Provide the (X, Y) coordinate of the cell's center where the given text is located.  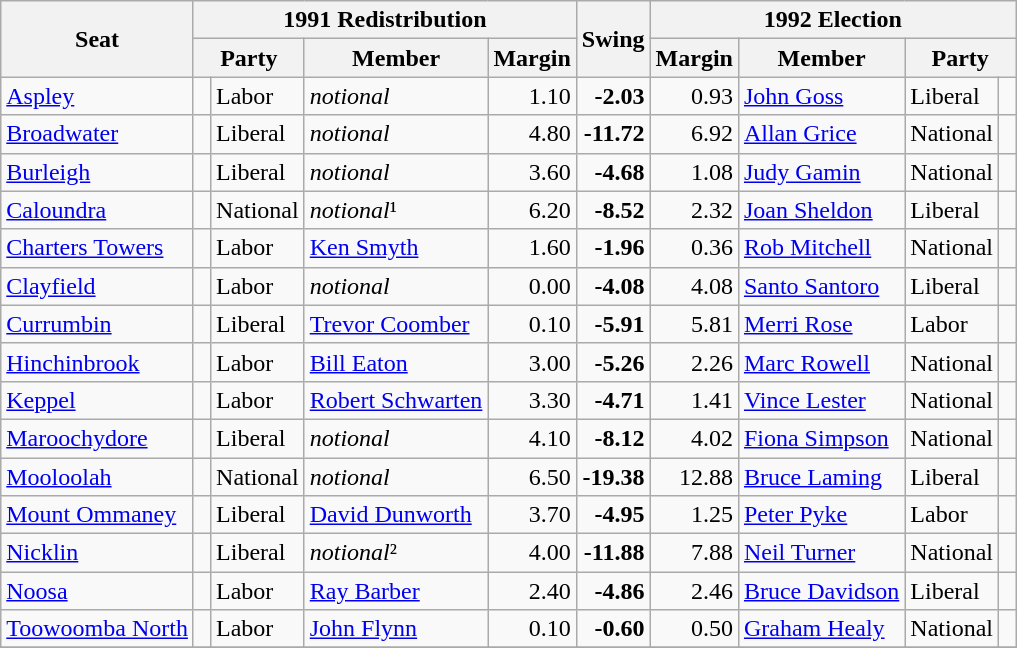
Bruce Laming (821, 477)
Merri Rose (821, 324)
0.50 (694, 629)
0.93 (694, 96)
Santo Santoro (821, 286)
3.00 (532, 362)
6.92 (694, 134)
Toowoomba North (98, 629)
-11.72 (613, 134)
David Dunworth (396, 515)
1.41 (694, 400)
Mooloolah (98, 477)
3.60 (532, 172)
6.50 (532, 477)
7.88 (694, 553)
Caloundra (98, 210)
Trevor Coomber (396, 324)
0.00 (532, 286)
0.36 (694, 248)
Maroochydore (98, 438)
6.20 (532, 210)
-5.26 (613, 362)
-4.95 (613, 515)
Currumbin (98, 324)
Neil Turner (821, 553)
2.46 (694, 591)
Noosa (98, 591)
1.10 (532, 96)
3.30 (532, 400)
-11.88 (613, 553)
John Goss (821, 96)
Broadwater (98, 134)
-5.91 (613, 324)
1.25 (694, 515)
notional² (396, 553)
5.81 (694, 324)
4.02 (694, 438)
2.40 (532, 591)
1992 Election (833, 20)
-4.68 (613, 172)
John Flynn (396, 629)
Joan Sheldon (821, 210)
3.70 (532, 515)
2.32 (694, 210)
Burleigh (98, 172)
-1.96 (613, 248)
1.08 (694, 172)
4.80 (532, 134)
Nicklin (98, 553)
4.00 (532, 553)
Hinchinbrook (98, 362)
Fiona Simpson (821, 438)
Allan Grice (821, 134)
Marc Rowell (821, 362)
Ken Smyth (396, 248)
Clayfield (98, 286)
4.10 (532, 438)
-4.86 (613, 591)
-2.03 (613, 96)
-4.71 (613, 400)
Keppel (98, 400)
Rob Mitchell (821, 248)
Mount Ommaney (98, 515)
4.08 (694, 286)
notional¹ (396, 210)
Robert Schwarten (396, 400)
-19.38 (613, 477)
Ray Barber (396, 591)
-0.60 (613, 629)
-4.08 (613, 286)
1991 Redistribution (384, 20)
Bruce Davidson (821, 591)
Swing (613, 39)
-8.52 (613, 210)
2.26 (694, 362)
Judy Gamin (821, 172)
Bill Eaton (396, 362)
Graham Healy (821, 629)
Vince Lester (821, 400)
Peter Pyke (821, 515)
12.88 (694, 477)
Charters Towers (98, 248)
1.60 (532, 248)
Seat (98, 39)
Aspley (98, 96)
-8.12 (613, 438)
